Pinpoint the cell where the given text exists, returning its (x, y) midpoint coordinate. 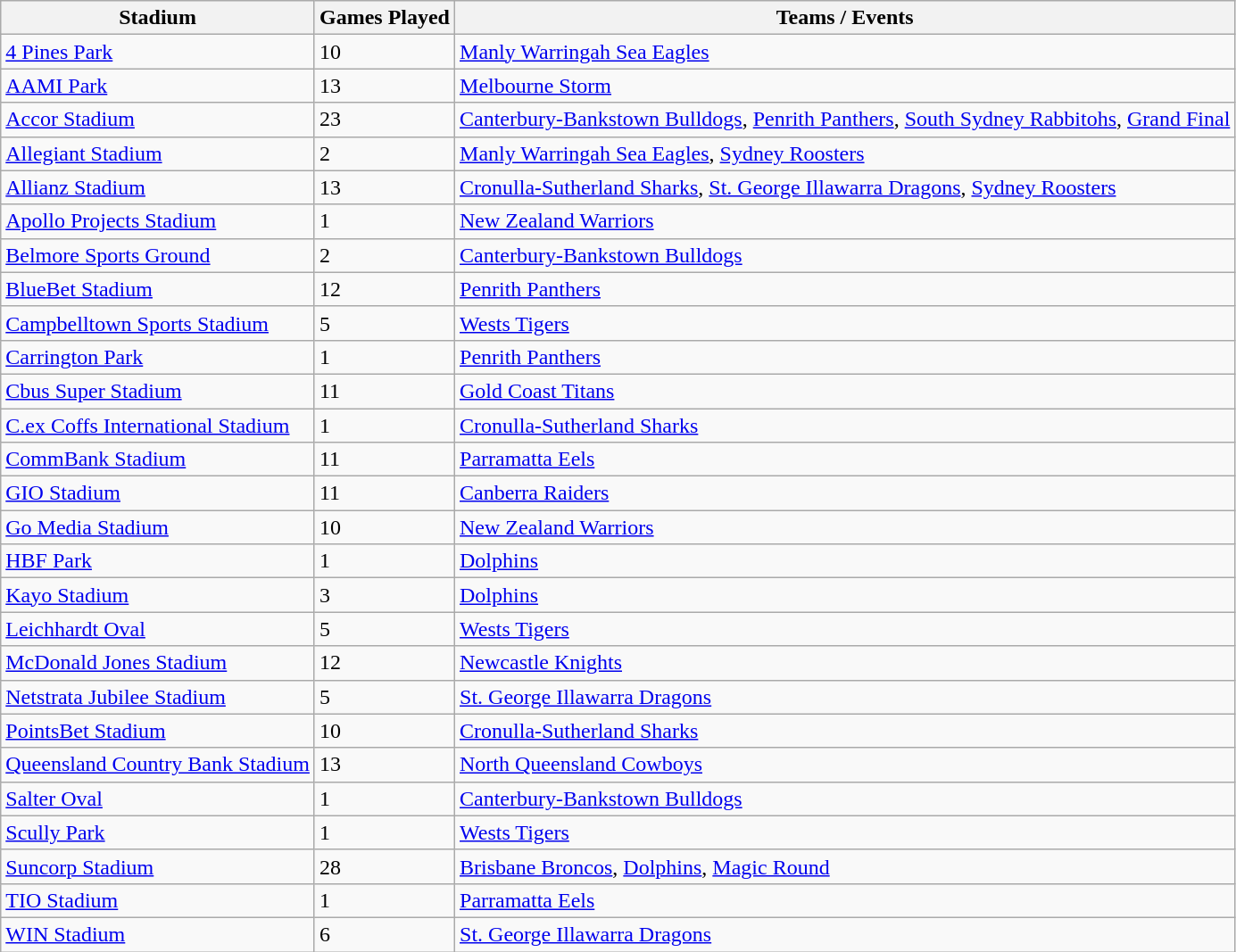
North Queensland Cowboys (845, 765)
GIO Stadium (158, 493)
28 (384, 866)
Salter Oval (158, 799)
Canberra Raiders (845, 493)
Canterbury-Bankstown Bulldogs, Penrith Panthers, South Sydney Rabbitohs, Grand Final (845, 120)
Go Media Stadium (158, 527)
Manly Warringah Sea Eagles (845, 52)
McDonald Jones Stadium (158, 663)
Queensland Country Bank Stadium (158, 765)
Melbourne Storm (845, 86)
Scully Park (158, 832)
Allegiant Stadium (158, 153)
Allianz Stadium (158, 187)
Games Played (384, 18)
Accor Stadium (158, 120)
Kayo Stadium (158, 595)
Teams / Events (845, 18)
4 Pines Park (158, 52)
Suncorp Stadium (158, 866)
Belmore Sports Ground (158, 255)
3 (384, 595)
HBF Park (158, 561)
BlueBet Stadium (158, 289)
PointsBet Stadium (158, 731)
CommBank Stadium (158, 459)
Newcastle Knights (845, 663)
Carrington Park (158, 357)
C.ex Coffs International Stadium (158, 426)
TIO Stadium (158, 900)
6 (384, 934)
Apollo Projects Stadium (158, 221)
Manly Warringah Sea Eagles, Sydney Roosters (845, 153)
Leichhardt Oval (158, 629)
Gold Coast Titans (845, 391)
Stadium (158, 18)
WIN Stadium (158, 934)
Cbus Super Stadium (158, 391)
23 (384, 120)
Netstrata Jubilee Stadium (158, 697)
Brisbane Broncos, Dolphins, Magic Round (845, 866)
Cronulla-Sutherland Sharks, St. George Illawarra Dragons, Sydney Roosters (845, 187)
Campbelltown Sports Stadium (158, 323)
AAMI Park (158, 86)
